Return the [x, y] coordinate for the center point of the cell that contains the specified text.  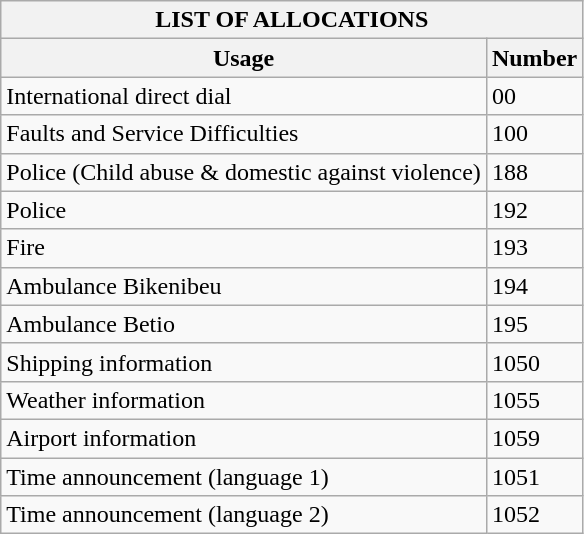
Number [534, 58]
Faults and Service Difficulties [244, 134]
1052 [534, 515]
Fire [244, 248]
1051 [534, 477]
Ambulance Bikenibeu [244, 286]
Usage [244, 58]
1055 [534, 400]
Weather information [244, 400]
195 [534, 324]
International direct dial [244, 96]
188 [534, 172]
1059 [534, 438]
Police [244, 210]
Airport information [244, 438]
Police (Child abuse & domestic against violence) [244, 172]
192 [534, 210]
193 [534, 248]
1050 [534, 362]
LIST OF ALLOCATIONS [292, 20]
100 [534, 134]
Time announcement (language 1) [244, 477]
00 [534, 96]
Ambulance Betio [244, 324]
Shipping information [244, 362]
194 [534, 286]
Time announcement (language 2) [244, 515]
